Identify which cell holds the provided text, then report its (X, Y) central coordinate. 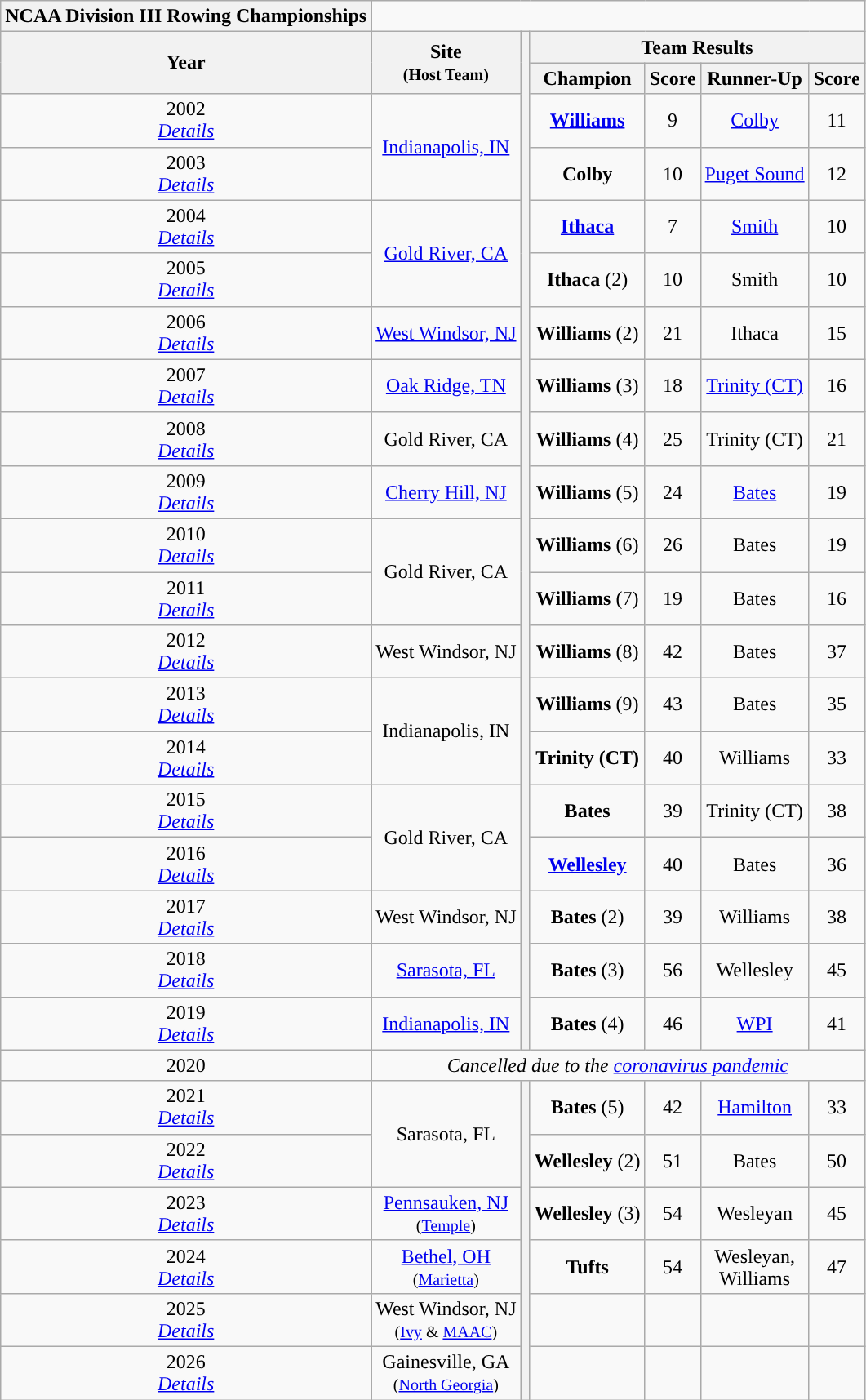
2024 Details (186, 1267)
Wesleyan (754, 1213)
Wellesley (2) (588, 1161)
2007 Details (186, 385)
Cancelled due to the coronavirus pandemic (618, 1065)
Williams (6) (588, 545)
2016 Details (186, 864)
7 (673, 227)
2014 Details (186, 758)
36 (837, 864)
Bates (2) (588, 918)
Wesleyan,Williams (754, 1267)
2008 Details (186, 439)
50 (837, 1161)
18 (673, 385)
Champion (588, 78)
37 (837, 651)
Williams (5) (588, 491)
Bates (5) (588, 1107)
2006 Details (186, 333)
Bethel, OH(Marietta) (446, 1267)
2017 Details (186, 918)
2004 Details (186, 227)
2015 Details (186, 811)
47 (837, 1267)
56 (673, 970)
2005 Details (186, 279)
Williams (8) (588, 651)
2019 Details (186, 1024)
2023 Details (186, 1213)
Bates (3) (588, 970)
46 (673, 1024)
2013 Details (186, 705)
WPI (754, 1024)
15 (837, 333)
12 (837, 173)
26 (673, 545)
Runner-Up (754, 78)
Cherry Hill, NJ (446, 491)
2018 Details (186, 970)
2021 Details (186, 1107)
2011 Details (186, 598)
24 (673, 491)
Gainesville, GA(North Georgia) (446, 1373)
51 (673, 1161)
11 (837, 121)
2025 Details (186, 1319)
Williams (7) (588, 598)
West Windsor, NJ(Ivy & MAAC) (446, 1319)
2022 Details (186, 1161)
2002 Details (186, 121)
2003 Details (186, 173)
2012 Details (186, 651)
Hamilton (754, 1107)
Williams (2) (588, 333)
Tufts (588, 1267)
Site(Host Team) (446, 63)
Team Results (697, 47)
25 (673, 439)
Ithaca (2) (588, 279)
2010 Details (186, 545)
9 (673, 121)
35 (837, 705)
Williams (9) (588, 705)
Oak Ridge, TN (446, 385)
Williams (4) (588, 439)
Year (186, 63)
Bates (4) (588, 1024)
2020 (186, 1065)
Williams (3) (588, 385)
NCAA Division III Rowing Championships (186, 16)
2009 Details (186, 491)
41 (837, 1024)
Puget Sound (754, 173)
2026 Details (186, 1373)
Pennsauken, NJ(Temple) (446, 1213)
43 (673, 705)
Wellesley (3) (588, 1213)
